Detect which cell encompasses the target text, then output its (X, Y) center coordinate. 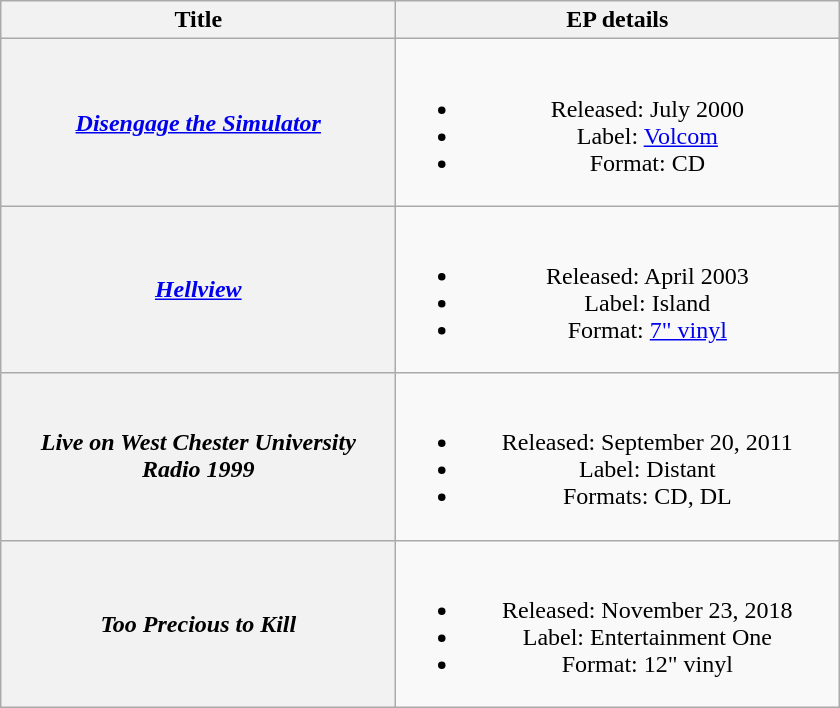
Disengage the Simulator (198, 122)
Released: July 2000Label: VolcomFormat: CD (618, 122)
Released: November 23, 2018Label: Entertainment OneFormat: 12" vinyl (618, 624)
Live on West Chester UniversityRadio 1999 (198, 456)
EP details (618, 20)
Too Precious to Kill (198, 624)
Title (198, 20)
Released: April 2003Label: IslandFormat: 7" vinyl (618, 290)
Released: September 20, 2011Label: DistantFormats: CD, DL (618, 456)
Hellview (198, 290)
